Search for the cell housing the specified text and yield its [X, Y] center coordinate. 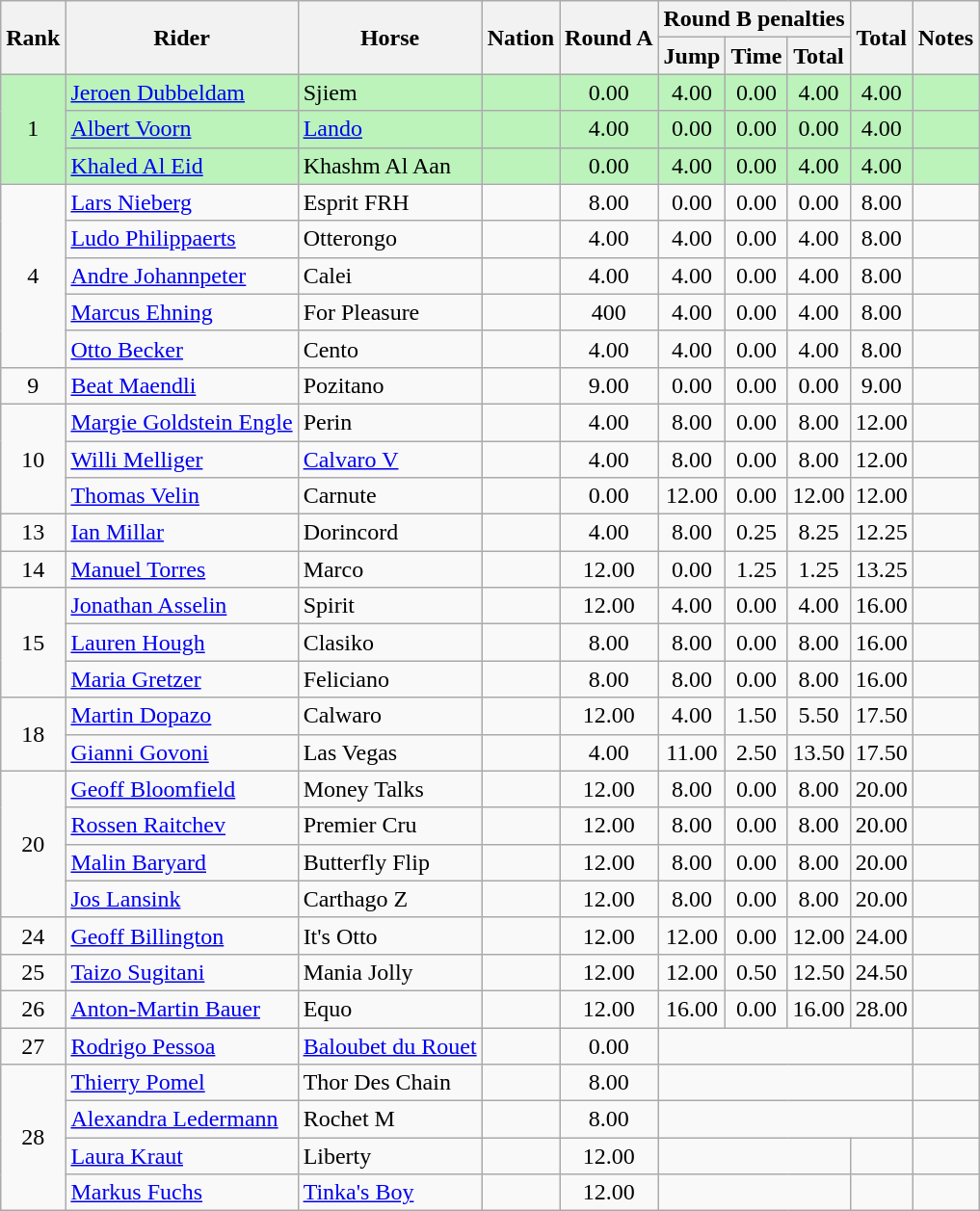
Rossen Raitchev [181, 826]
Dorincord [389, 533]
Malin Baryard [181, 862]
Calei [389, 276]
Pozitano [389, 385]
Calvaro V [389, 460]
12.50 [819, 972]
28 [33, 1138]
Round B penalties [754, 19]
Perin [389, 422]
Thierry Pomel [181, 1083]
13.25 [881, 569]
0.25 [756, 533]
24.50 [881, 972]
28.00 [881, 1009]
Anton-Martin Bauer [181, 1009]
Rank [33, 38]
Liberty [389, 1156]
Thor Des Chain [389, 1083]
Manuel Torres [181, 569]
Jump [692, 56]
26 [33, 1009]
25 [33, 972]
Las Vegas [389, 752]
4 [33, 276]
12.25 [881, 533]
Carnute [389, 496]
Ian Millar [181, 533]
Money Talks [389, 789]
Equo [389, 1009]
It's Otto [389, 935]
Butterfly Flip [389, 862]
Willi Melliger [181, 460]
Nation [520, 38]
Andre Johannpeter [181, 276]
Carthago Z [389, 899]
15 [33, 643]
Khashm Al Aan [389, 166]
14 [33, 569]
Khaled Al Eid [181, 166]
18 [33, 734]
Beat Maendli [181, 385]
1 [33, 129]
For Pleasure [389, 312]
Time [756, 56]
Lando [389, 129]
20 [33, 844]
Notes [945, 38]
Baloubet du Rouet [389, 1045]
Esprit FRH [389, 202]
9 [33, 385]
13 [33, 533]
1.50 [756, 716]
Margie Goldstein Engle [181, 422]
Spirit [389, 606]
Feliciano [389, 679]
Clasiko [389, 643]
Horse [389, 38]
5.50 [819, 716]
Geoff Billington [181, 935]
Jonathan Asselin [181, 606]
Ludo Philippaerts [181, 239]
Cento [389, 349]
Otto Becker [181, 349]
Jos Lansink [181, 899]
400 [609, 312]
Martin Dopazo [181, 716]
Jeroen Dubbeldam [181, 92]
Premier Cru [389, 826]
Rochet M [389, 1119]
Round A [609, 38]
Marco [389, 569]
Rider [181, 38]
10 [33, 459]
Lauren Hough [181, 643]
Marcus Ehning [181, 312]
Rodrigo Pessoa [181, 1045]
Alexandra Ledermann [181, 1119]
Albert Voorn [181, 129]
24 [33, 935]
Maria Gretzer [181, 679]
Markus Fuchs [181, 1193]
Tinka's Boy [389, 1193]
11.00 [692, 752]
Gianni Govoni [181, 752]
8.25 [819, 533]
Laura Kraut [181, 1156]
2.50 [756, 752]
0.50 [756, 972]
27 [33, 1045]
Calwaro [389, 716]
Geoff Bloomfield [181, 789]
Taizo Sugitani [181, 972]
Thomas Velin [181, 496]
24.00 [881, 935]
Otterongo [389, 239]
Mania Jolly [389, 972]
Sjiem [389, 92]
13.50 [819, 752]
Lars Nieberg [181, 202]
